From the cell containing the given text, extract its center point as (X, Y) coordinate. 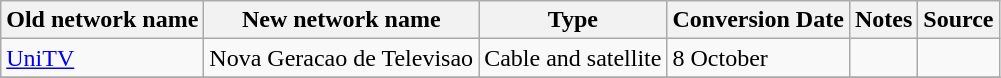
New network name (342, 20)
Nova Geracao de Televisao (342, 58)
Conversion Date (758, 20)
Source (958, 20)
8 October (758, 58)
UniTV (102, 58)
Cable and satellite (573, 58)
Notes (883, 20)
Type (573, 20)
Old network name (102, 20)
